Determine the (x, y) coordinate at the center of the cell enclosing the given text.  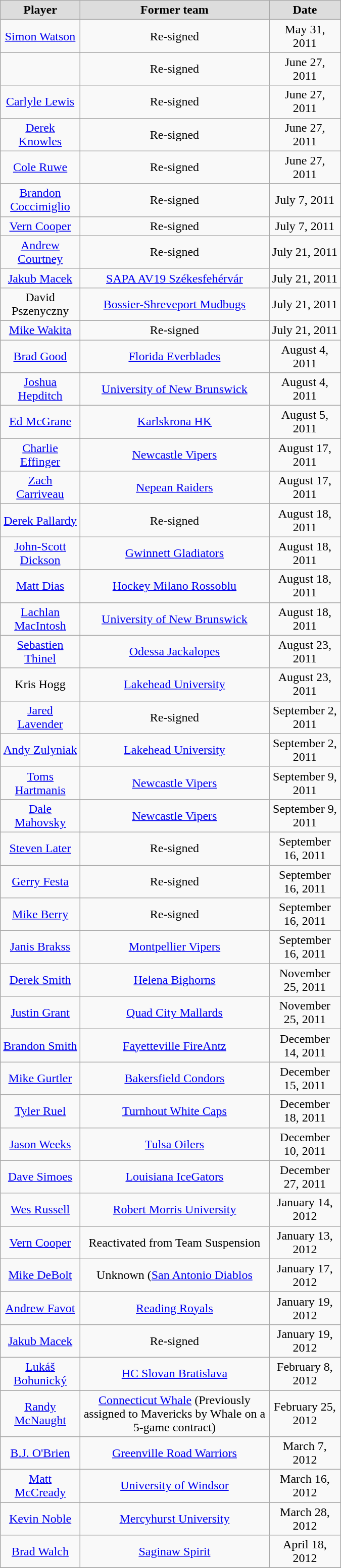
Reading Royals (174, 1308)
Joshua Hepditch (40, 389)
March 16, 2012 (305, 1486)
Matt Dias (40, 586)
Hockey Milano Rossoblu (174, 586)
Kris Hogg (40, 684)
John-Scott Dickson (40, 553)
Dale Mahovsky (40, 815)
Randy McNaught (40, 1414)
Derek Knowles (40, 134)
B.J. O'Brien (40, 1453)
Nepean Raiders (174, 487)
December 27, 2011 (305, 1177)
December 18, 2011 (305, 1111)
May 31, 2011 (305, 36)
Robert Morris University (174, 1210)
Tyler Ruel (40, 1111)
Kevin Noble (40, 1519)
Bossier-Shreveport Mudbugs (174, 304)
Mercyhurst University (174, 1519)
February 8, 2012 (305, 1373)
Cole Ruwe (40, 167)
Mike DeBolt (40, 1275)
Matt McCready (40, 1486)
March 28, 2012 (305, 1519)
Mike Berry (40, 914)
December 10, 2011 (305, 1144)
Player (40, 10)
Jason Weeks (40, 1144)
Tulsa Oilers (174, 1144)
Brad Walch (40, 1552)
Bakersfield Condors (174, 1079)
Zach Carriveau (40, 487)
Carlyle Lewis (40, 102)
Florida Everblades (174, 356)
Turnhout White Caps (174, 1111)
Janis Brakss (40, 947)
Simon Watson (40, 36)
David Pszenyczny (40, 304)
Derek Pallardy (40, 521)
January 17, 2012 (305, 1275)
Helena Bighorns (174, 980)
Reactivated from Team Suspension (174, 1242)
Toms Hartmanis (40, 783)
HC Slovan Bratislava (174, 1373)
Date (305, 10)
Saginaw Spirit (174, 1552)
Andy Zulyniak (40, 750)
Mike Gurtler (40, 1079)
Ed McGrane (40, 422)
March 7, 2012 (305, 1453)
Former team (174, 10)
Connecticut Whale (Previously assigned to Mavericks by Whale on a 5-game contract) (174, 1414)
Gwinnett Gladiators (174, 553)
August 5, 2011 (305, 422)
University of Windsor (174, 1486)
Brad Good (40, 356)
Lukáš Bohunický (40, 1373)
Brandon Smith (40, 1045)
Charlie Effinger (40, 455)
Wes Russell (40, 1210)
Odessa Jackalopes (174, 652)
Dave Simoes (40, 1177)
December 14, 2011 (305, 1045)
February 25, 2012 (305, 1414)
Gerry Festa (40, 881)
Sebastien Thinel (40, 652)
Derek Smith (40, 980)
January 14, 2012 (305, 1210)
December 15, 2011 (305, 1079)
Andrew Favot (40, 1308)
Mike Wakita (40, 330)
Andrew Courtney (40, 252)
Brandon Coccimiglio (40, 200)
Justin Grant (40, 1013)
Steven Later (40, 849)
SAPA AV19 Székesfehérvár (174, 278)
Unknown (San Antonio Diablos (174, 1275)
April 18, 2012 (305, 1552)
Quad City Mallards (174, 1013)
Jared Lavender (40, 717)
Greenville Road Warriors (174, 1453)
Lachlan MacIntosh (40, 619)
Louisiana IceGators (174, 1177)
Montpellier Vipers (174, 947)
January 13, 2012 (305, 1242)
Fayetteville FireAntz (174, 1045)
Karlskrona HK (174, 422)
